Scan for the cell matching the given text and deliver its [x, y] coordinate at center. 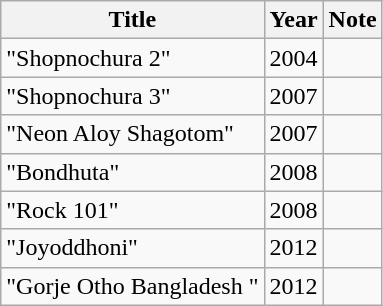
"Shopnochura 2" [132, 58]
"Shopnochura 3" [132, 96]
Note [352, 20]
"Joyoddhoni" [132, 248]
Title [132, 20]
Year [294, 20]
"Gorje Otho Bangladesh " [132, 286]
"Rock 101" [132, 210]
"Bondhuta" [132, 172]
2004 [294, 58]
"Neon Aloy Shagotom" [132, 134]
